Search for the cell housing the specified text and yield its [X, Y] center coordinate. 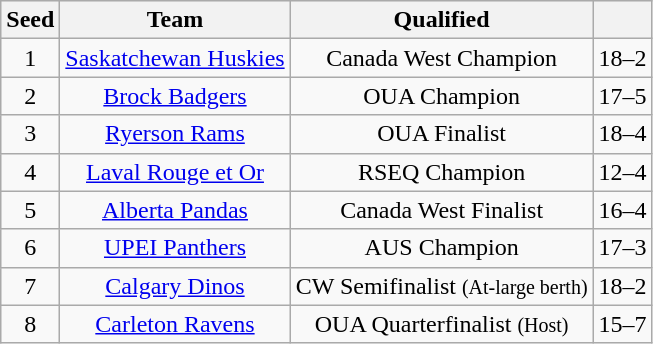
6 [30, 248]
Laval Rouge et Or [175, 172]
12–4 [622, 172]
17–3 [622, 248]
RSEQ Champion [442, 172]
15–7 [622, 324]
Ryerson Rams [175, 134]
Carleton Ravens [175, 324]
Canada West Champion [442, 58]
Alberta Pandas [175, 210]
OUA Quarterfinalist (Host) [442, 324]
2 [30, 96]
Brock Badgers [175, 96]
7 [30, 286]
Qualified [442, 20]
Saskatchewan Huskies [175, 58]
OUA Finalist [442, 134]
UPEI Panthers [175, 248]
17–5 [622, 96]
OUA Champion [442, 96]
3 [30, 134]
Seed [30, 20]
Canada West Finalist [442, 210]
1 [30, 58]
CW Semifinalist (At-large berth) [442, 286]
4 [30, 172]
16–4 [622, 210]
Calgary Dinos [175, 286]
5 [30, 210]
Team [175, 20]
8 [30, 324]
AUS Champion [442, 248]
18–4 [622, 134]
